Output the (X, Y) coordinate of the center of the cell containing the given text.  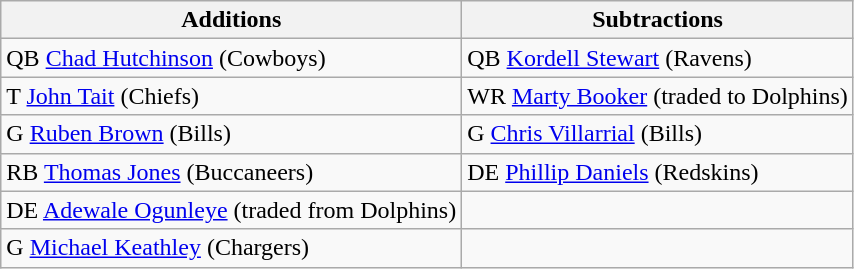
G Ruben Brown (Bills) (232, 134)
QB Kordell Stewart (Ravens) (658, 58)
RB Thomas Jones (Buccaneers) (232, 172)
DE Phillip Daniels (Redskins) (658, 172)
G Chris Villarrial (Bills) (658, 134)
Subtractions (658, 20)
DE Adewale Ogunleye (traded from Dolphins) (232, 210)
QB Chad Hutchinson (Cowboys) (232, 58)
WR Marty Booker (traded to Dolphins) (658, 96)
T John Tait (Chiefs) (232, 96)
G Michael Keathley (Chargers) (232, 248)
Additions (232, 20)
